Search for the cell housing the specified text and yield its [x, y] center coordinate. 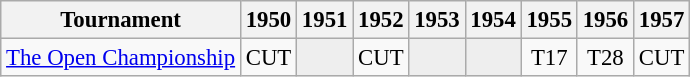
The Open Championship [121, 58]
1956 [605, 20]
T28 [605, 58]
1950 [268, 20]
Tournament [121, 20]
1953 [437, 20]
1951 [325, 20]
1954 [493, 20]
1957 [661, 20]
1955 [549, 20]
T17 [549, 58]
1952 [381, 20]
